Determine the [X, Y] coordinate at the center of the cell enclosing the given text.  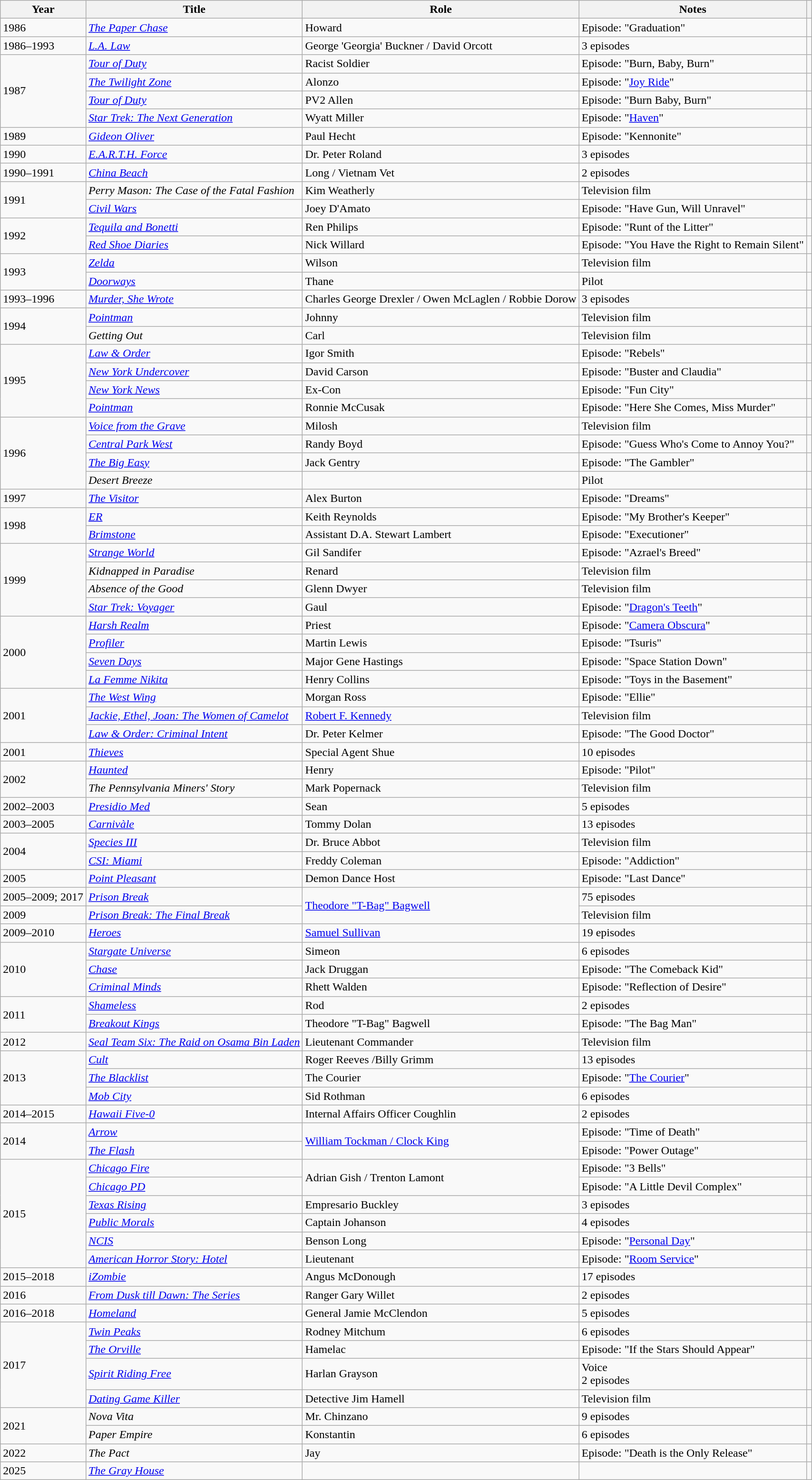
Demon Dance Host [440, 879]
2009–2010 [43, 933]
Gideon Oliver [194, 136]
2002 [43, 779]
Seal Team Six: The Raid on Osama Bin Laden [194, 1041]
1993–1996 [43, 299]
Harlan Grayson [440, 1374]
Tommy Dolan [440, 824]
Absence of the Good [194, 589]
Rhett Walden [440, 987]
2009 [43, 915]
Mr. Chinzano [440, 1417]
10 episodes [693, 752]
Detective Jim Hamell [440, 1398]
Arrow [194, 1132]
1987 [43, 91]
2002–2003 [43, 806]
Angus McDonough [440, 1277]
David Carson [440, 372]
The Courier [440, 1078]
Rod [440, 1005]
Episode: "Personal Day" [693, 1241]
Presidio Med [194, 806]
Criminal Minds [194, 987]
The Blacklist [194, 1078]
1992 [43, 236]
Episode: "Power Outage" [693, 1150]
2015–2018 [43, 1277]
Episode: "Kennonite" [693, 136]
Episode: "Camera Obscura" [693, 625]
Episode: "Azrael's Breed" [693, 553]
Dr. Peter Roland [440, 154]
Igor Smith [440, 353]
Episode: "Dragon's Teeth" [693, 607]
Prison Break [194, 897]
Paper Empire [194, 1435]
Breakout Kings [194, 1023]
Public Morals [194, 1223]
2011 [43, 1014]
Milosh [440, 426]
1993 [43, 272]
Episode: "You Have the Right to Remain Silent" [693, 245]
2015 [43, 1214]
Nick Willard [440, 245]
Kim Weatherly [440, 190]
2005–2009; 2017 [43, 897]
1991 [43, 199]
1999 [43, 580]
17 episodes [693, 1277]
Episode: "Tsuris" [693, 643]
1997 [43, 498]
Konstantin [440, 1435]
American Horror Story: Hotel [194, 1259]
Stargate Universe [194, 951]
Episode: "My Brother's Keeper" [693, 516]
Roger Reeves /Billy Grimm [440, 1059]
Alonzo [440, 82]
Brimstone [194, 535]
Star Trek: The Next Generation [194, 118]
1995 [43, 381]
Thieves [194, 752]
CSI: Miami [194, 861]
Cult [194, 1059]
Robert F. Kennedy [440, 715]
Episode: "Graduation" [693, 28]
Racist Soldier [440, 64]
Haunted [194, 770]
Sid Rothman [440, 1096]
Episode: "If the Stars Should Appear" [693, 1349]
Episode: "Joy Ride" [693, 82]
2014–2015 [43, 1114]
2016 [43, 1295]
Episode: "Runt of the Litter" [693, 227]
1990–1991 [43, 172]
Howard [440, 28]
Desert Breeze [194, 480]
Episode: "Pilot" [693, 770]
Species III [194, 843]
1986–1993 [43, 46]
Central Park West [194, 444]
Hawaii Five-0 [194, 1114]
Texas Rising [194, 1205]
Episode: "Time of Death" [693, 1132]
Episode: "Fun City" [693, 390]
Lieutenant [440, 1259]
Red Shoe Diaries [194, 245]
1994 [43, 326]
Episode: "Reflection of Desire" [693, 987]
2004 [43, 852]
Johnny [440, 317]
Zelda [194, 263]
iZombie [194, 1277]
2017 [43, 1364]
Episode: "Guess Who's Come to Annoy You?" [693, 444]
19 episodes [693, 933]
Thane [440, 281]
Voice from the Grave [194, 426]
Episode: "A Little Devil Complex" [693, 1186]
Prison Break: The Final Break [194, 915]
L.A. Law [194, 46]
2000 [43, 652]
William Tockman / Clock King [440, 1141]
The Pennsylvania Miners' Story [194, 788]
The Orville [194, 1349]
Gaul [440, 607]
Hamelac [440, 1349]
1990 [43, 154]
Doorways [194, 281]
E.A.R.T.H. Force [194, 154]
The Flash [194, 1150]
Captain Johanson [440, 1223]
Spirit Riding Free [194, 1374]
Ex-Con [440, 390]
Episode: "The Comeback Kid" [693, 969]
Glenn Dwyer [440, 589]
The Visitor [194, 498]
Point Pleasant [194, 879]
Episode: "Burn, Baby, Burn" [693, 64]
4 episodes [693, 1223]
Jackie, Ethel, Joan: The Women of Camelot [194, 715]
Twin Peaks [194, 1331]
Adrian Gish / Trenton Lamont [440, 1177]
2022 [43, 1453]
Chicago Fire [194, 1168]
Chicago PD [194, 1186]
ER [194, 516]
Episode: "Death is the Only Release" [693, 1453]
Gil Sandifer [440, 553]
Mark Popernack [440, 788]
The Twilight Zone [194, 82]
Role [440, 10]
75 episodes [693, 897]
Jay [440, 1453]
Henry [440, 770]
Episode: "Toys in the Basement" [693, 679]
Samuel Sullivan [440, 933]
2021 [43, 1426]
1989 [43, 136]
Henry Collins [440, 679]
Episode: "Have Gun, Will Unravel" [693, 208]
Strange World [194, 553]
Episode: "Buster and Claudia" [693, 372]
Voice2 episodes [693, 1374]
Seven Days [194, 661]
Episode: "Executioner" [693, 535]
Benson Long [440, 1241]
The Big Easy [194, 462]
Internal Affairs Officer Coughlin [440, 1114]
2013 [43, 1078]
Nova Vita [194, 1417]
Episode: "Addiction" [693, 861]
Mob City [194, 1096]
Simeon [440, 951]
New York Undercover [194, 372]
The Paper Chase [194, 28]
The West Wing [194, 697]
Wilson [440, 263]
Alex Burton [440, 498]
Episode: "Rebels" [693, 353]
Episode: "Space Station Down" [693, 661]
Civil Wars [194, 208]
Special Agent Shue [440, 752]
2005 [43, 879]
Carl [440, 335]
Episode: "The Bag Man" [693, 1023]
1996 [43, 453]
Kidnapped in Paradise [194, 571]
Law & Order: Criminal Intent [194, 734]
Ronnie McCusak [440, 408]
Episode: "The Gambler" [693, 462]
Profiler [194, 643]
Episode: "Room Service" [693, 1259]
Wyatt Miller [440, 118]
Law & Order [194, 353]
1998 [43, 525]
Harsh Realm [194, 625]
Dr. Peter Kelmer [440, 734]
Star Trek: Voyager [194, 607]
Morgan Ross [440, 697]
Episode: "Last Dance" [693, 879]
Getting Out [194, 335]
Keith Reynolds [440, 516]
2014 [43, 1141]
Episode: "Haven" [693, 118]
Ren Philips [440, 227]
Assistant D.A. Stewart Lambert [440, 535]
Episode: "The Courier" [693, 1078]
Long / Vietnam Vet [440, 172]
Episode: "Ellie" [693, 697]
Freddy Coleman [440, 861]
Carnivàle [194, 824]
Chase [194, 969]
2010 [43, 969]
Rodney Mitchum [440, 1331]
Randy Boyd [440, 444]
Year [43, 10]
From Dusk till Dawn: The Series [194, 1295]
The Gray House [194, 1471]
Title [194, 10]
Priest [440, 625]
Lieutenant Commander [440, 1041]
Tequila and Bonetti [194, 227]
2025 [43, 1471]
Episode: "The Good Doctor" [693, 734]
Dating Game Killer [194, 1398]
China Beach [194, 172]
Perry Mason: The Case of the Fatal Fashion [194, 190]
Notes [693, 10]
2003–2005 [43, 824]
Episode: "Burn Baby, Burn" [693, 100]
Shameless [194, 1005]
Dr. Bruce Abbot [440, 843]
La Femme Nikita [194, 679]
9 episodes [693, 1417]
Empresario Buckley [440, 1205]
Heroes [194, 933]
Murder, She Wrote [194, 299]
Episode: "Dreams" [693, 498]
Ranger Gary Willet [440, 1295]
General Jamie McClendon [440, 1313]
Renard [440, 571]
Major Gene Hastings [440, 661]
Paul Hecht [440, 136]
Homeland [194, 1313]
PV2 Allen [440, 100]
1986 [43, 28]
Episode: "3 Bells" [693, 1168]
Martin Lewis [440, 643]
Jack Gentry [440, 462]
Sean [440, 806]
New York News [194, 390]
Charles George Drexler / Owen McLaglen / Robbie Dorow [440, 299]
George 'Georgia' Buckner / David Orcott [440, 46]
Episode: "Here She Comes, Miss Murder" [693, 408]
Jack Druggan [440, 969]
Joey D'Amato [440, 208]
The Pact [194, 1453]
NCIS [194, 1241]
2016–2018 [43, 1313]
2012 [43, 1041]
